Pinpoint the cell where the given text exists, returning its [x, y] midpoint coordinate. 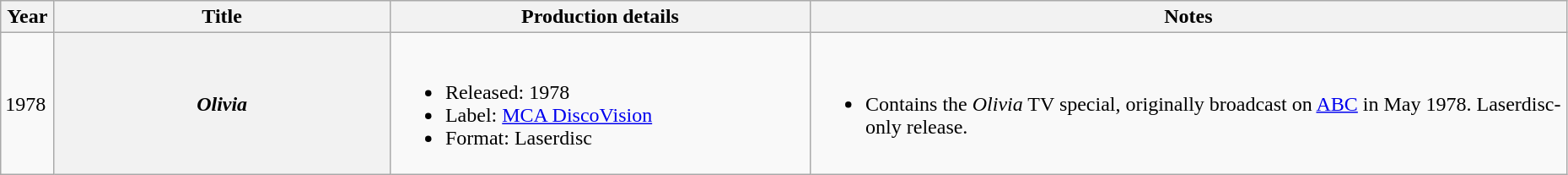
1978 [27, 103]
Released: 1978Label: MCA DiscoVisionFormat: Laserdisc [600, 103]
Year [27, 17]
Title [223, 17]
Olivia [223, 103]
Notes [1189, 17]
Contains the Olivia TV special, originally broadcast on ABC in May 1978. Laserdisc-only release. [1189, 103]
Production details [600, 17]
